Determine the [x, y] coordinate at the center of the cell enclosing the given text.  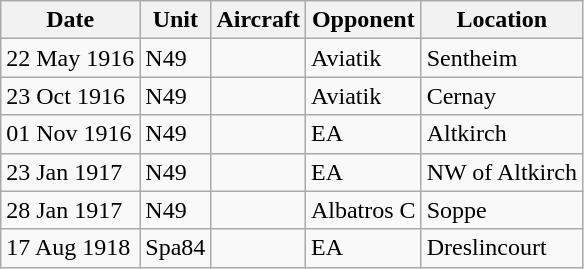
17 Aug 1918 [70, 248]
Opponent [363, 20]
Altkirch [502, 134]
Unit [176, 20]
Sentheim [502, 58]
22 May 1916 [70, 58]
Aircraft [258, 20]
NW of Altkirch [502, 172]
Albatros C [363, 210]
28 Jan 1917 [70, 210]
Spa84 [176, 248]
Cernay [502, 96]
23 Oct 1916 [70, 96]
01 Nov 1916 [70, 134]
Soppe [502, 210]
Date [70, 20]
Location [502, 20]
23 Jan 1917 [70, 172]
Dreslincourt [502, 248]
